Determine the [X, Y] coordinate at the center of the cell enclosing the given text.  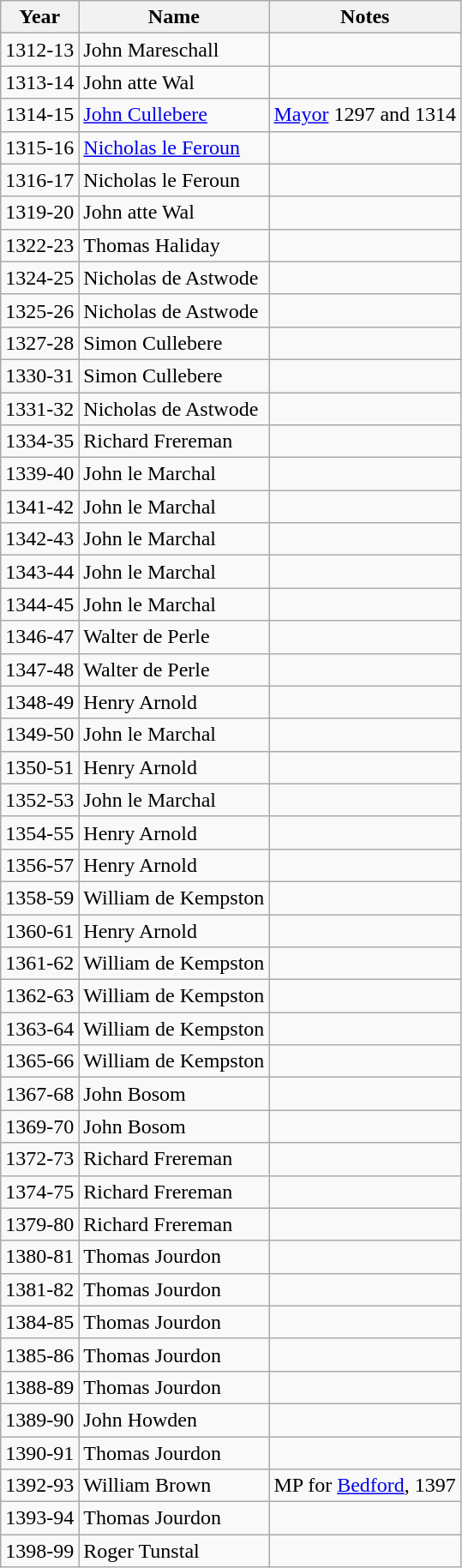
1367-68 [39, 1094]
1392-93 [39, 1486]
1325-26 [39, 310]
Notes [365, 17]
John Cullebere [174, 115]
1322-23 [39, 245]
1334-35 [39, 442]
1344-45 [39, 604]
1360-61 [39, 930]
1374-75 [39, 1192]
1388-89 [39, 1387]
1352-53 [39, 800]
1389-90 [39, 1420]
Name [174, 17]
1362-63 [39, 996]
1327-28 [39, 343]
1330-31 [39, 375]
1316-17 [39, 180]
1331-32 [39, 409]
1390-91 [39, 1453]
William Brown [174, 1486]
1319-20 [39, 213]
1346-47 [39, 637]
1313-14 [39, 82]
1384-85 [39, 1322]
1347-48 [39, 670]
1341-42 [39, 507]
1379-80 [39, 1224]
1312-13 [39, 50]
1315-16 [39, 147]
1349-50 [39, 735]
1398-99 [39, 1551]
1380-81 [39, 1257]
1324-25 [39, 278]
1361-62 [39, 964]
MP for Bedford, 1397 [365, 1486]
1348-49 [39, 702]
1342-43 [39, 539]
1372-73 [39, 1159]
John Mareschall [174, 50]
1343-44 [39, 572]
1350-51 [39, 767]
1365-66 [39, 1061]
1385-86 [39, 1355]
Year [39, 17]
1314-15 [39, 115]
1393-94 [39, 1518]
1356-57 [39, 865]
1363-64 [39, 1029]
John Howden [174, 1420]
1381-82 [39, 1289]
1354-55 [39, 832]
1369-70 [39, 1126]
1339-40 [39, 474]
Roger Tunstal [174, 1551]
Mayor 1297 and 1314 [365, 115]
1358-59 [39, 898]
Thomas Haliday [174, 245]
